Determine the [X, Y] coordinate at the center of the cell enclosing the given text.  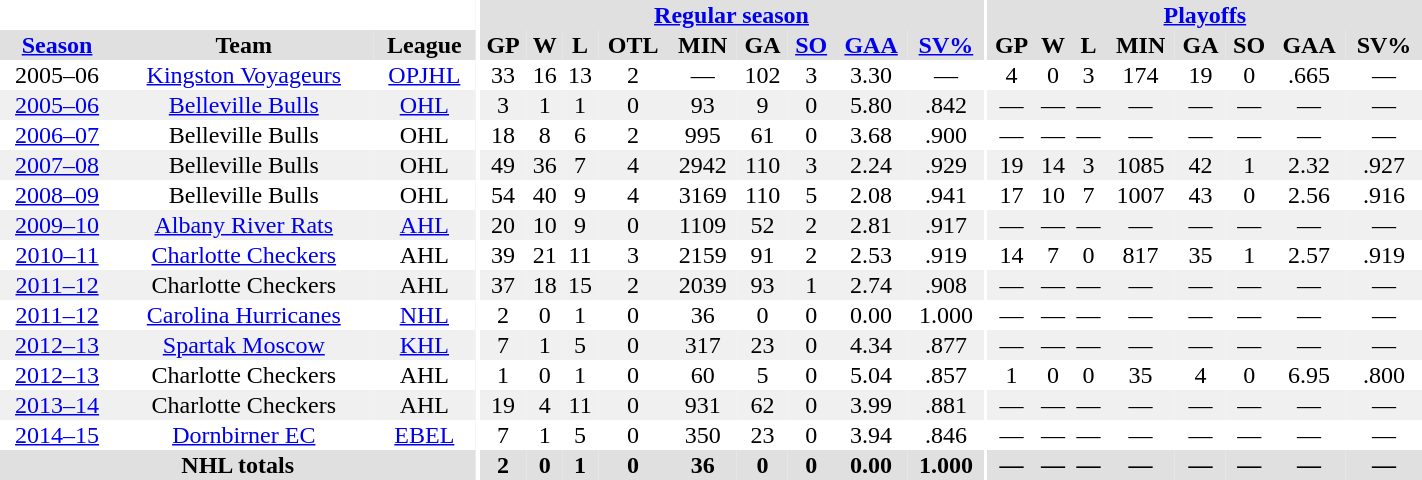
6 [580, 135]
60 [702, 375]
.927 [1384, 165]
3.99 [871, 405]
Team [244, 45]
.929 [946, 165]
Spartak Moscow [244, 345]
8 [544, 135]
2008–09 [57, 195]
.941 [946, 195]
3.30 [871, 75]
5.04 [871, 375]
2.56 [1309, 195]
Albany River Rats [244, 225]
.857 [946, 375]
2.74 [871, 285]
2007–08 [57, 165]
2.57 [1309, 255]
317 [702, 345]
2006–07 [57, 135]
.665 [1309, 75]
.908 [946, 285]
1007 [1140, 195]
17 [1012, 195]
2009–10 [57, 225]
13 [580, 75]
2159 [702, 255]
Regular season [732, 15]
3.68 [871, 135]
Carolina Hurricanes [244, 315]
16 [544, 75]
.900 [946, 135]
Dornbirner EC [244, 435]
OPJHL [424, 75]
NHL totals [238, 465]
42 [1200, 165]
NHL [424, 315]
91 [762, 255]
EBEL [424, 435]
3169 [702, 195]
2.08 [871, 195]
62 [762, 405]
5.80 [871, 105]
39 [503, 255]
37 [503, 285]
2942 [702, 165]
2010–11 [57, 255]
.877 [946, 345]
League [424, 45]
350 [702, 435]
4.34 [871, 345]
2014–15 [57, 435]
Season [57, 45]
931 [702, 405]
54 [503, 195]
995 [702, 135]
2013–14 [57, 405]
.800 [1384, 375]
.881 [946, 405]
2039 [702, 285]
Kingston Voyageurs [244, 75]
6.95 [1309, 375]
43 [1200, 195]
40 [544, 195]
20 [503, 225]
1109 [702, 225]
2.24 [871, 165]
3.94 [871, 435]
817 [1140, 255]
2.53 [871, 255]
21 [544, 255]
102 [762, 75]
174 [1140, 75]
OTL [633, 45]
52 [762, 225]
15 [580, 285]
KHL [424, 345]
61 [762, 135]
2.81 [871, 225]
2.32 [1309, 165]
.846 [946, 435]
33 [503, 75]
.916 [1384, 195]
1085 [1140, 165]
49 [503, 165]
Playoffs [1205, 15]
.842 [946, 105]
.917 [946, 225]
